Return [x, y] of the center of cell containing provided text 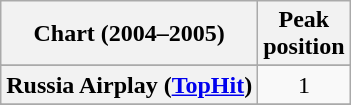
Chart (2004–2005) [130, 34]
Peakposition [304, 34]
Russia Airplay (TopHit) [130, 85]
1 [304, 85]
